Return the (x, y) coordinate for the center point of the cell that contains the specified text.  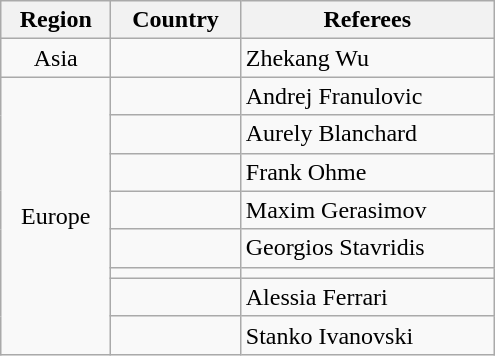
Stanko Ivanovski (367, 335)
Georgios Stavridis (367, 248)
Aurely Blanchard (367, 134)
Andrej Franulovic (367, 96)
Country (176, 20)
Referees (367, 20)
Region (56, 20)
Asia (56, 58)
Europe (56, 216)
Zhekang Wu (367, 58)
Frank Ohme (367, 172)
Maxim Gerasimov (367, 210)
Alessia Ferrari (367, 297)
